Locate the cell with the specified text and output its [X, Y] center coordinate. 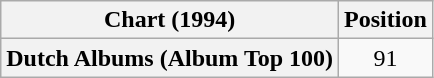
Dutch Albums (Album Top 100) [170, 58]
Chart (1994) [170, 20]
Position [386, 20]
91 [386, 58]
